Provide the [X, Y] coordinate of the cell's center where the given text is located.  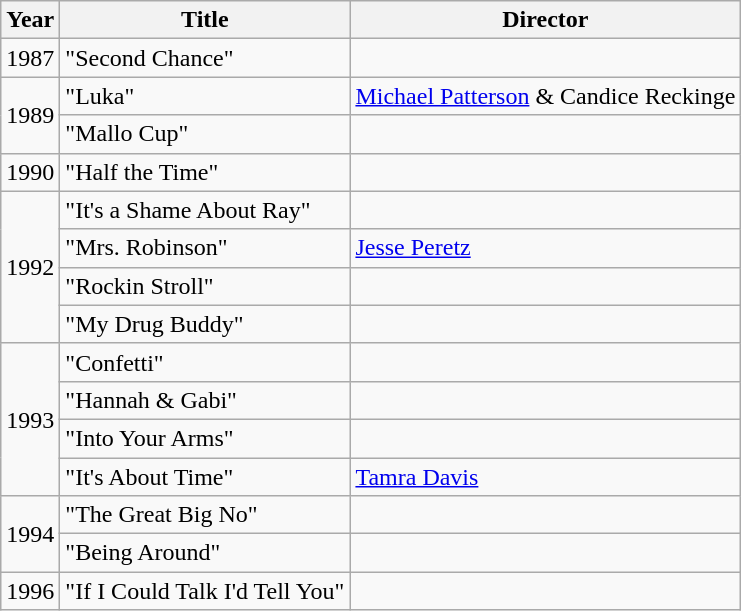
"Confetti" [205, 362]
Jesse Peretz [546, 248]
Title [205, 20]
"Into Your Arms" [205, 438]
Tamra Davis [546, 477]
1993 [30, 419]
"It's About Time" [205, 477]
1990 [30, 172]
Director [546, 20]
"Mallo Cup" [205, 134]
1996 [30, 591]
"Being Around" [205, 553]
"Second Chance" [205, 58]
"The Great Big No" [205, 515]
"Luka" [205, 96]
"Half the Time" [205, 172]
"My Drug Buddy" [205, 324]
"Mrs. Robinson" [205, 248]
1987 [30, 58]
"If I Could Talk I'd Tell You" [205, 591]
1989 [30, 115]
"Hannah & Gabi" [205, 400]
"It's a Shame About Ray" [205, 210]
1992 [30, 267]
Michael Patterson & Candice Reckinge [546, 96]
"Rockin Stroll" [205, 286]
1994 [30, 534]
Year [30, 20]
